Determine the (x, y) coordinate at the center of the cell enclosing the given text.  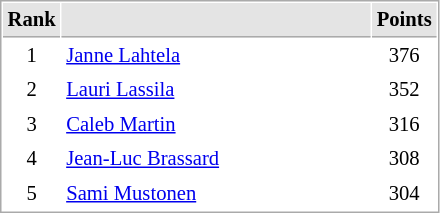
376 (404, 56)
Points (404, 20)
308 (404, 158)
Lauri Lassila (216, 90)
4 (32, 158)
Janne Lahtela (216, 56)
Jean-Luc Brassard (216, 158)
5 (32, 194)
Sami Mustonen (216, 194)
2 (32, 90)
352 (404, 90)
Rank (32, 20)
316 (404, 124)
Caleb Martin (216, 124)
1 (32, 56)
3 (32, 124)
304 (404, 194)
